Scan for the cell matching the given text and deliver its (X, Y) coordinate at center. 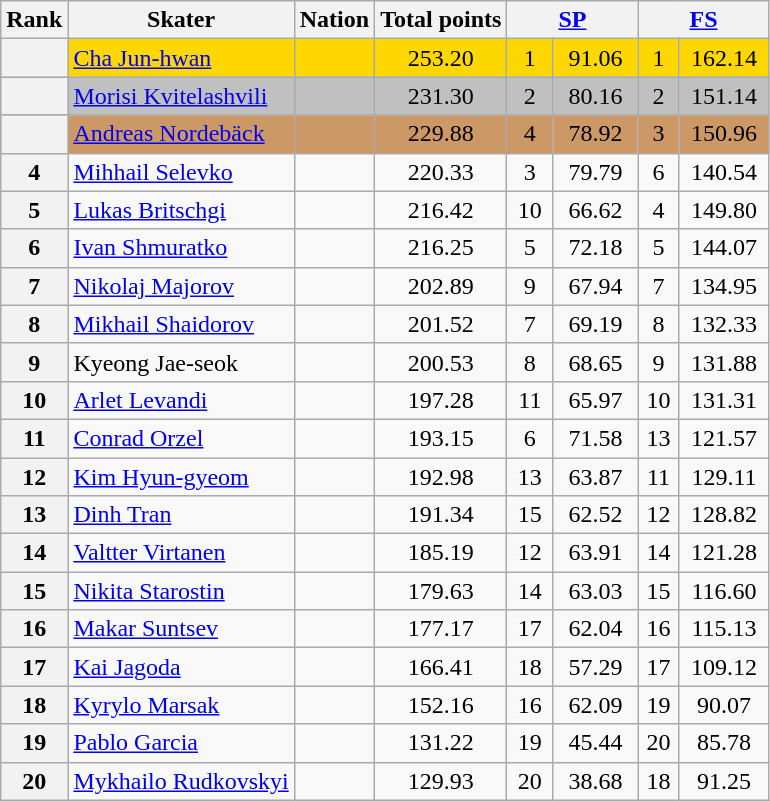
Mykhailo Rudkovskyi (181, 781)
166.41 (441, 667)
231.30 (441, 96)
45.44 (596, 743)
162.14 (724, 58)
78.92 (596, 134)
Kyrylo Marsak (181, 705)
Kyeong Jae-seok (181, 362)
71.58 (596, 438)
109.12 (724, 667)
63.87 (596, 477)
79.79 (596, 172)
Morisi Kvitelashvili (181, 96)
62.09 (596, 705)
85.78 (724, 743)
91.06 (596, 58)
200.53 (441, 362)
131.88 (724, 362)
FS (704, 20)
132.33 (724, 324)
Arlet Levandi (181, 400)
177.17 (441, 629)
63.91 (596, 553)
Rank (34, 20)
216.42 (441, 210)
Makar Suntsev (181, 629)
150.96 (724, 134)
140.54 (724, 172)
216.25 (441, 248)
72.18 (596, 248)
253.20 (441, 58)
38.68 (596, 781)
Lukas Britschgi (181, 210)
63.03 (596, 591)
Cha Jun-hwan (181, 58)
Skater (181, 20)
197.28 (441, 400)
Mihhail Selevko (181, 172)
131.22 (441, 743)
Total points (441, 20)
193.15 (441, 438)
67.94 (596, 286)
65.97 (596, 400)
128.82 (724, 515)
Nikolaj Majorov (181, 286)
Nikita Starostin (181, 591)
Andreas Nordebäck (181, 134)
192.98 (441, 477)
SP (572, 20)
151.14 (724, 96)
62.52 (596, 515)
Kim Hyun-gyeom (181, 477)
179.63 (441, 591)
66.62 (596, 210)
191.34 (441, 515)
Kai Jagoda (181, 667)
134.95 (724, 286)
Dinh Tran (181, 515)
69.19 (596, 324)
Pablo Garcia (181, 743)
121.57 (724, 438)
90.07 (724, 705)
68.65 (596, 362)
80.16 (596, 96)
202.89 (441, 286)
129.93 (441, 781)
152.16 (441, 705)
115.13 (724, 629)
62.04 (596, 629)
149.80 (724, 210)
116.60 (724, 591)
Nation (334, 20)
201.52 (441, 324)
185.19 (441, 553)
Conrad Orzel (181, 438)
129.11 (724, 477)
Mikhail Shaidorov (181, 324)
220.33 (441, 172)
121.28 (724, 553)
91.25 (724, 781)
Ivan Shmuratko (181, 248)
131.31 (724, 400)
229.88 (441, 134)
57.29 (596, 667)
144.07 (724, 248)
Valtter Virtanen (181, 553)
